Determine the [X, Y] coordinate at the center of the cell enclosing the given text.  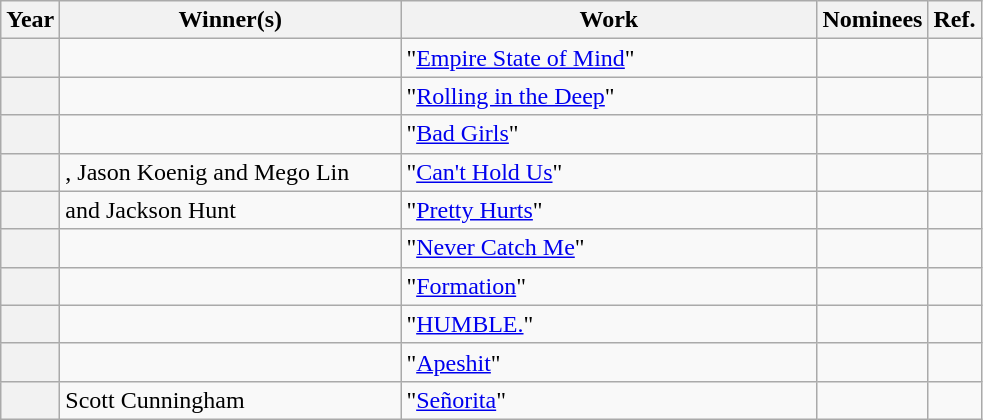
"Can't Hold Us" [609, 172]
Work [609, 20]
"Rolling in the Deep" [609, 96]
Winner(s) [230, 20]
"HUMBLE." [609, 324]
Ref. [954, 20]
"Never Catch Me" [609, 248]
Scott Cunningham [230, 400]
Year [30, 20]
Nominees [872, 20]
"Apeshit" [609, 362]
, Jason Koenig and Mego Lin [230, 172]
"Empire State of Mind" [609, 58]
"Bad Girls" [609, 134]
"Pretty Hurts" [609, 210]
"Señorita" [609, 400]
"Formation" [609, 286]
and Jackson Hunt [230, 210]
